Scan for the cell matching the given text and deliver its [x, y] coordinate at center. 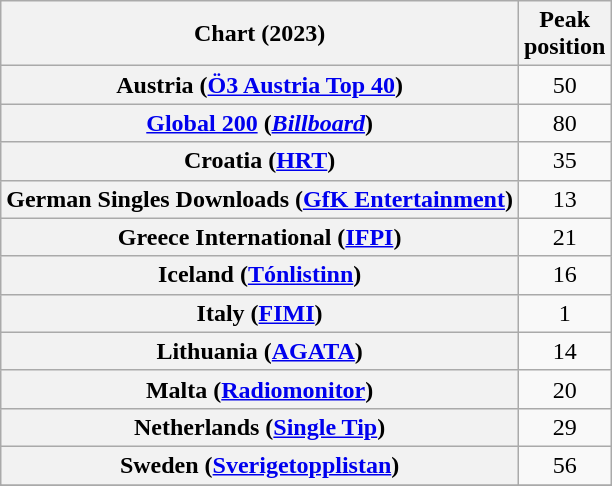
80 [564, 123]
20 [564, 389]
16 [564, 275]
14 [564, 351]
Netherlands (Single Tip) [260, 427]
Chart (2023) [260, 34]
35 [564, 161]
Peakposition [564, 34]
Italy (FIMI) [260, 313]
German Singles Downloads (GfK Entertainment) [260, 199]
Greece International (IFPI) [260, 237]
Austria (Ö3 Austria Top 40) [260, 85]
Lithuania (AGATA) [260, 351]
Iceland (Tónlistinn) [260, 275]
1 [564, 313]
21 [564, 237]
56 [564, 465]
13 [564, 199]
50 [564, 85]
29 [564, 427]
Malta (Radiomonitor) [260, 389]
Croatia (HRT) [260, 161]
Global 200 (Billboard) [260, 123]
Sweden (Sverigetopplistan) [260, 465]
